Detect which cell encompasses the target text, then output its [x, y] center coordinate. 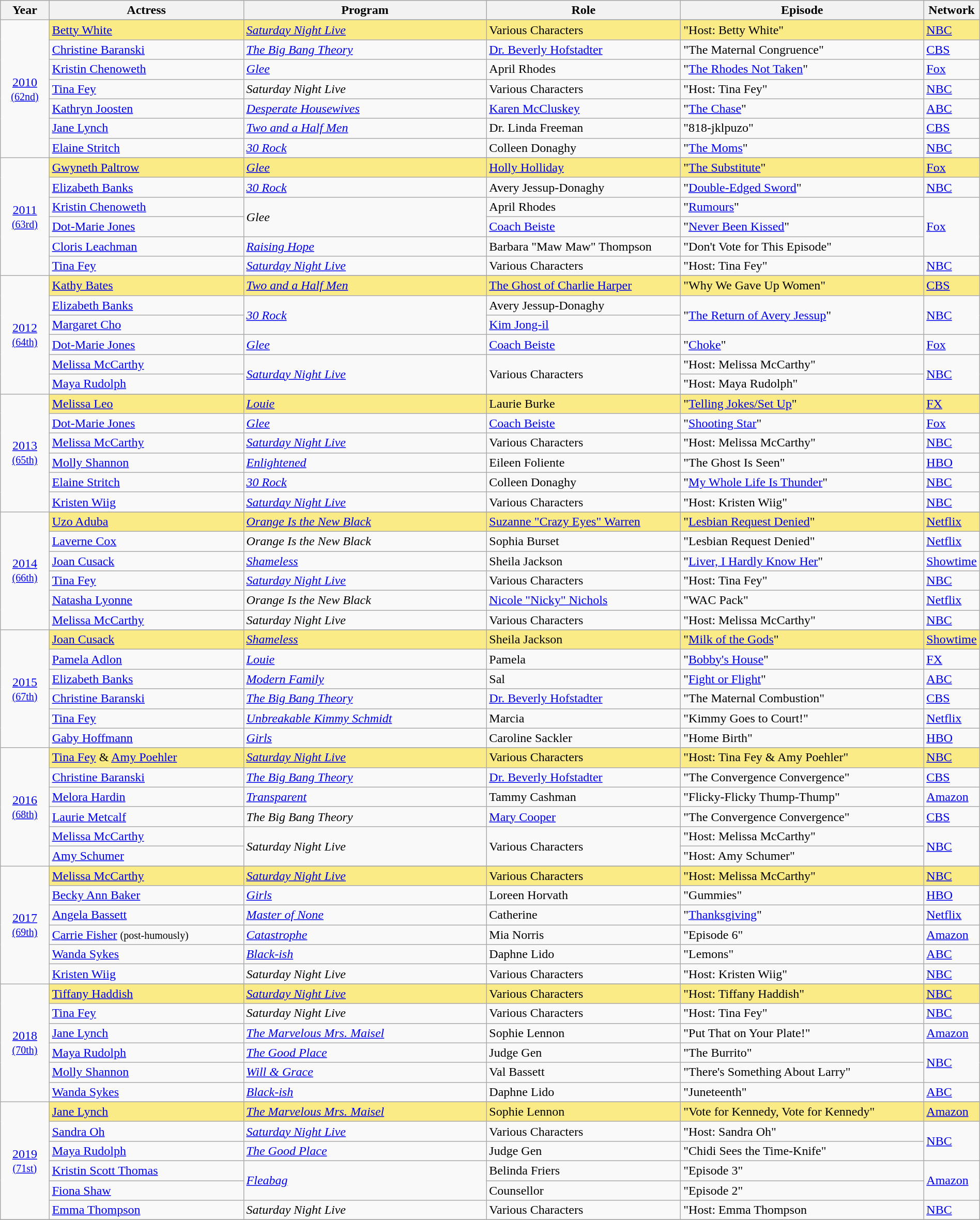
Catastrophe [365, 935]
Becky Ann Baker [146, 895]
"The Maternal Combustion" [802, 699]
Melora Hardin [146, 797]
Gaby Hoffmann [146, 738]
Cloris Leachman [146, 246]
"Kimmy Goes to Court!" [802, 718]
Val Bassett [584, 1072]
Transparent [365, 797]
Catherine [584, 915]
Kim Jong-il [584, 325]
"My Whole Life Is Thunder" [802, 482]
"The Ghost Is Seen" [802, 462]
2011(63rd) [25, 217]
Sandra Oh [146, 1131]
"Lemons" [802, 954]
Belinda Friers [584, 1170]
Sophia Burset [584, 541]
Laurie Burke [584, 404]
"Telling Jokes/Set Up" [802, 404]
2014(66th) [25, 570]
"The Burrito" [802, 1053]
Angela Bassett [146, 915]
"Host: Betty White" [802, 30]
Margaret Cho [146, 325]
Caroline Sackler [584, 738]
Betty White [146, 30]
Carrie Fisher (post-humously) [146, 935]
"Choke" [802, 345]
"Milk of the Gods" [802, 640]
"Put That on Your Plate!" [802, 1033]
Karen McCluskey [584, 109]
Will & Grace [365, 1072]
Tammy Cashman [584, 797]
Amy Schumer [146, 856]
"The Return of Avery Jessup" [802, 315]
Loreen Horvath [584, 895]
Melissa Leo [146, 404]
Program [365, 10]
Actress [146, 10]
"Liver, I Hardly Know Her" [802, 561]
"Host: Maya Rudolph" [802, 384]
Holly Holliday [584, 167]
Mary Cooper [584, 816]
"Episode 2" [802, 1190]
Sal [584, 679]
Desperate Housewives [365, 109]
Counsellor [584, 1190]
"Gummies" [802, 895]
"Don't Vote for This Episode" [802, 246]
Unbreakable Kimmy Schmidt [365, 718]
"Rumours" [802, 207]
Suzanne "Crazy Eyes" Warren [584, 521]
"Flicky-Flicky Thump-Thump" [802, 797]
2010(62nd) [25, 89]
"The Maternal Congruence" [802, 50]
Episode [802, 10]
Pamela Adlon [146, 659]
"818-jklpuzo" [802, 128]
Modern Family [365, 679]
Kathryn Joosten [146, 109]
Enlightened [365, 462]
Dr. Linda Freeman [584, 128]
"Episode 3" [802, 1170]
"WAC Pack" [802, 600]
"The Moms" [802, 148]
Fleabag [365, 1180]
"Host: Sandra Oh" [802, 1131]
Marcia [584, 718]
"Juneteenth" [802, 1092]
Barbara "Maw Maw" Thompson [584, 246]
"Shooting Star" [802, 423]
The Ghost of Charlie Harper [584, 286]
Eileen Foliente [584, 462]
"Episode 6" [802, 935]
"The Rhodes Not Taken" [802, 69]
2015(67th) [25, 689]
"Bobby's House" [802, 659]
"Never Been Kissed" [802, 226]
"The Chase" [802, 109]
2013(65th) [25, 453]
2012(64th) [25, 335]
Pamela [584, 659]
2018(70th) [25, 1043]
"Vote for Kennedy, Vote for Kennedy" [802, 1111]
2019(71st) [25, 1161]
"Host: Emma Thompson [802, 1210]
"Why We Gave Up Women" [802, 286]
Network [952, 10]
Tiffany Haddish [146, 994]
Raising Hope [365, 246]
"Host: Tina Fey & Amy Poehler" [802, 758]
Laurie Metcalf [146, 816]
Laverne Cox [146, 541]
"Chidi Sees the Time-Knife" [802, 1151]
Uzo Aduba [146, 521]
"Home Birth" [802, 738]
"Double-Edged Sword" [802, 187]
Tina Fey & Amy Poehler [146, 758]
Master of None [365, 915]
"There's Something About Larry" [802, 1072]
2017(69th) [25, 925]
2016(68th) [25, 807]
Nicole "Nicky" Nichols [584, 600]
Natasha Lyonne [146, 600]
Emma Thompson [146, 1210]
"Fight or Flight" [802, 679]
Year [25, 10]
Mia Norris [584, 935]
"Thanksgiving" [802, 915]
"Host: Amy Schumer" [802, 856]
Kathy Bates [146, 286]
Fiona Shaw [146, 1190]
"The Substitute" [802, 167]
Gwyneth Paltrow [146, 167]
"Host: Tiffany Haddish" [802, 994]
Kristin Scott Thomas [146, 1170]
Role [584, 10]
